Find where the given text appears and provide that cell's center as (X, Y) coordinate. 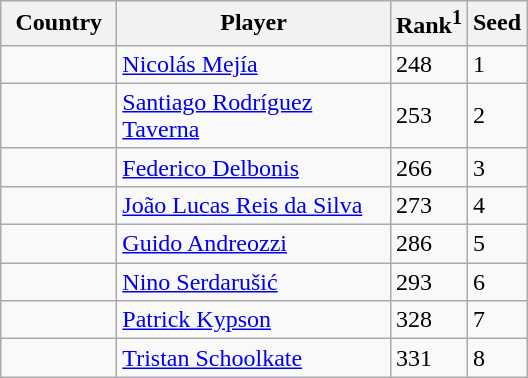
Federico Delbonis (254, 167)
253 (428, 116)
331 (428, 358)
4 (496, 205)
Santiago Rodríguez Taverna (254, 116)
Rank1 (428, 24)
2 (496, 116)
7 (496, 320)
266 (428, 167)
Guido Andreozzi (254, 244)
273 (428, 205)
286 (428, 244)
Patrick Kypson (254, 320)
Tristan Schoolkate (254, 358)
328 (428, 320)
Player (254, 24)
6 (496, 282)
8 (496, 358)
293 (428, 282)
3 (496, 167)
1 (496, 64)
João Lucas Reis da Silva (254, 205)
Country (59, 24)
5 (496, 244)
Seed (496, 24)
248 (428, 64)
Nicolás Mejía (254, 64)
Nino Serdarušić (254, 282)
